Provide the [X, Y] coordinate of the cell's center where the given text is located.  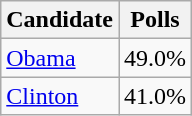
Obama [60, 58]
41.0% [154, 96]
49.0% [154, 58]
Polls [154, 20]
Candidate [60, 20]
Clinton [60, 96]
